Return the [X, Y] coordinate for the center point of the cell that contains the specified text.  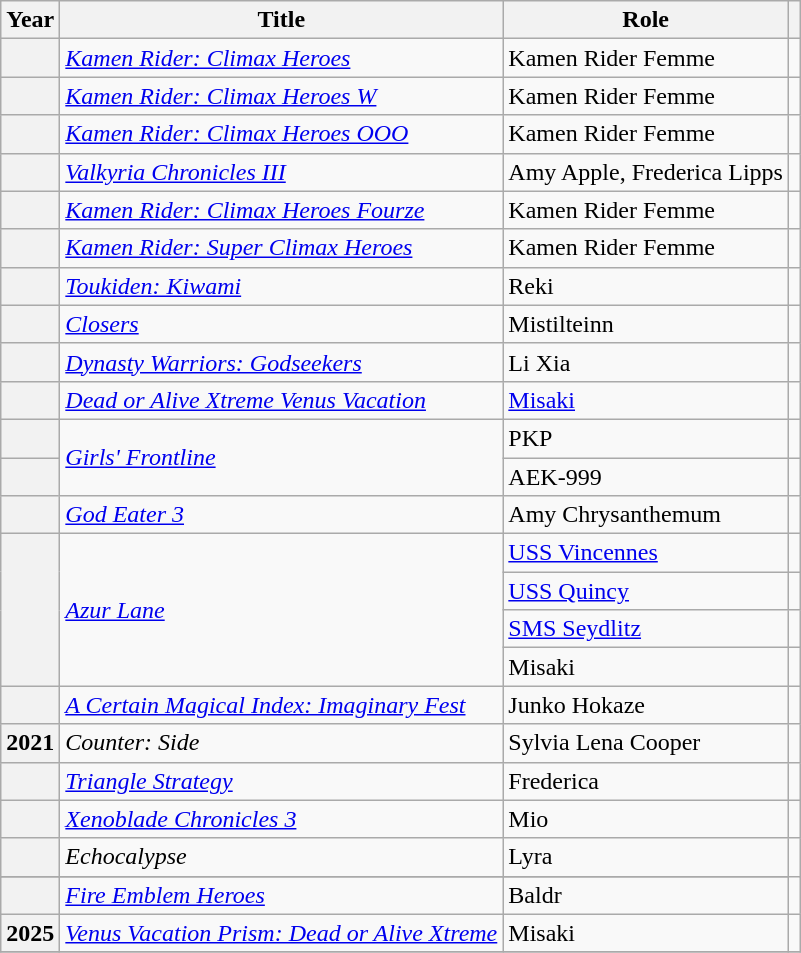
SMS Seydlitz [646, 629]
Li Xia [646, 362]
Year [30, 20]
Dead or Alive Xtreme Venus Vacation [282, 400]
Mio [646, 819]
AEK-999 [646, 477]
Triangle Strategy [282, 781]
A Certain Magical Index: Imaginary Fest [282, 705]
Fire Emblem Heroes [282, 895]
Kamen Rider: Super Climax Heroes [282, 248]
Valkyria Chronicles III [282, 172]
Role [646, 20]
Dynasty Warriors: Godseekers [282, 362]
Amy Chrysanthemum [646, 515]
Kamen Rider: Climax Heroes OOO [282, 134]
Mistilteinn [646, 324]
Kamen Rider: Climax Heroes [282, 58]
Girls' Frontline [282, 457]
2021 [30, 743]
Xenoblade Chronicles 3 [282, 819]
Azur Lane [282, 610]
Lyra [646, 857]
Venus Vacation Prism: Dead or Alive Xtreme [282, 933]
Title [282, 20]
USS Vincennes [646, 553]
Reki [646, 286]
God Eater 3 [282, 515]
Frederica [646, 781]
Closers [282, 324]
Toukiden: Kiwami [282, 286]
Kamen Rider: Climax Heroes W [282, 96]
PKP [646, 438]
Baldr [646, 895]
Echocalypse [282, 857]
2025 [30, 933]
USS Quincy [646, 591]
Sylvia Lena Cooper [646, 743]
Amy Apple, Frederica Lipps [646, 172]
Kamen Rider: Climax Heroes Fourze [282, 210]
Counter: Side [282, 743]
Junko Hokaze [646, 705]
